Provide the [X, Y] coordinate of the cell's center where the given text is located.  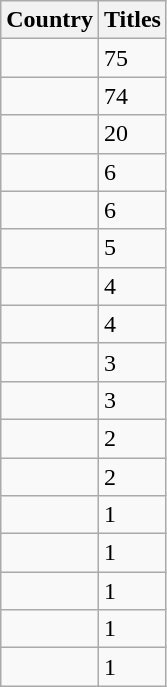
Titles [132, 20]
74 [132, 96]
5 [132, 248]
20 [132, 134]
75 [132, 58]
Country [50, 20]
